From the cell containing the given text, extract its center point as (X, Y) coordinate. 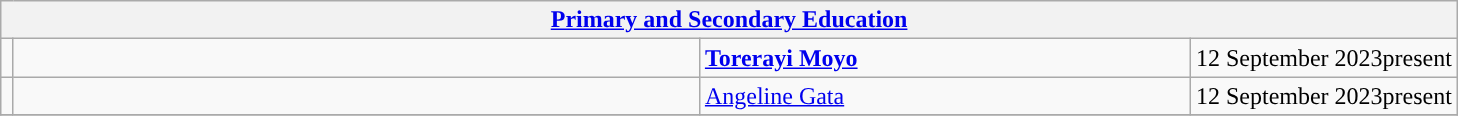
Angeline Gata (944, 96)
Primary and Secondary Education (730, 20)
Torerayi Moyo (944, 58)
